For the text-containing cell, return its midpoint in [X, Y] coordinate format. 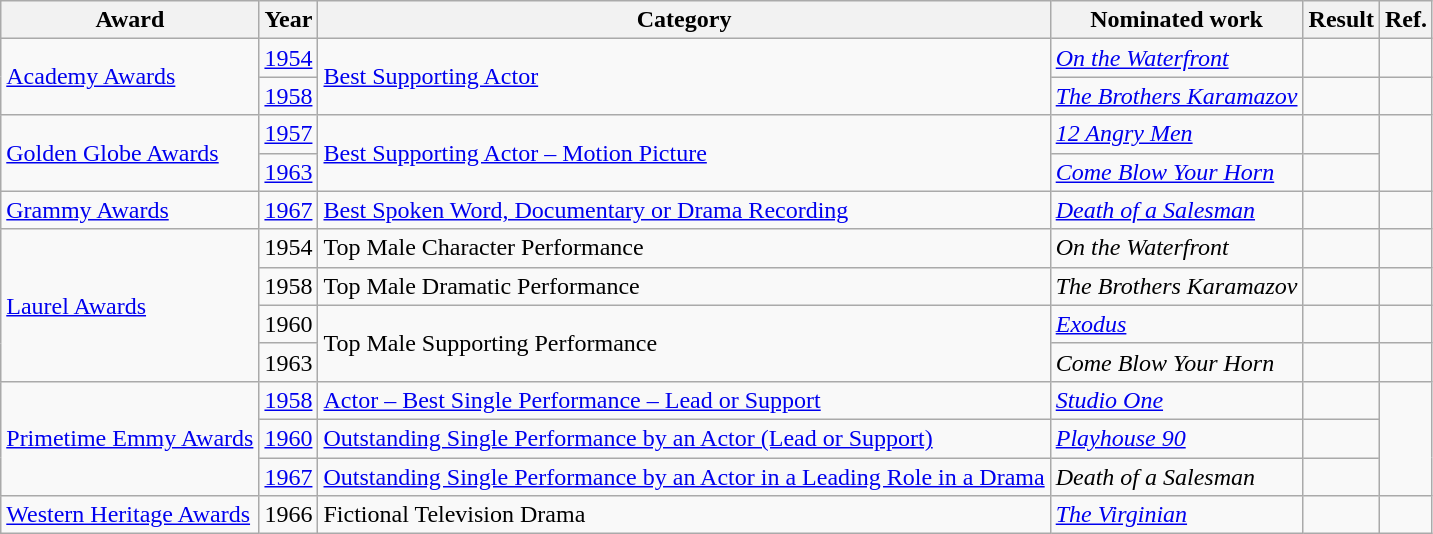
Award [130, 20]
Laurel Awards [130, 305]
Actor – Best Single Performance – Lead or Support [684, 400]
Western Heritage Awards [130, 515]
The Virginian [1176, 515]
Outstanding Single Performance by an Actor in a Leading Role in a Drama [684, 477]
Nominated work [1176, 20]
Outstanding Single Performance by an Actor (Lead or Support) [684, 438]
1957 [288, 134]
Year [288, 20]
Top Male Character Performance [684, 248]
Best Supporting Actor – Motion Picture [684, 153]
Fictional Television Drama [684, 515]
Playhouse 90 [1176, 438]
Academy Awards [130, 77]
Top Male Dramatic Performance [684, 286]
Exodus [1176, 324]
12 Angry Men [1176, 134]
1966 [288, 515]
Top Male Supporting Performance [684, 343]
Best Supporting Actor [684, 77]
Primetime Emmy Awards [130, 438]
Result [1341, 20]
Best Spoken Word, Documentary or Drama Recording [684, 210]
Category [684, 20]
Grammy Awards [130, 210]
Studio One [1176, 400]
Ref. [1406, 20]
Golden Globe Awards [130, 153]
